Locate the cell with the specified text and output its (x, y) center coordinate. 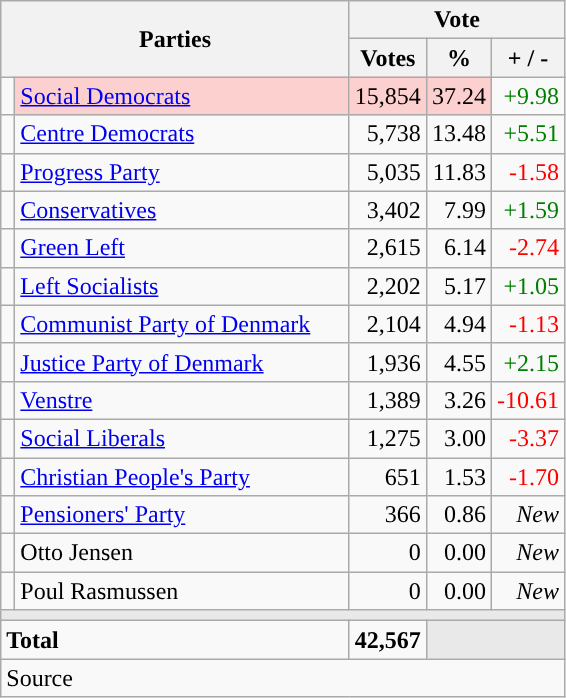
+2.15 (528, 362)
Green Left (182, 248)
+1.05 (528, 286)
Venstre (182, 400)
1.53 (458, 477)
-10.61 (528, 400)
Justice Party of Denmark (182, 362)
Left Socialists (182, 286)
Communist Party of Denmark (182, 324)
4.94 (458, 324)
5,035 (388, 172)
4.55 (458, 362)
Social Democrats (182, 96)
Otto Jensen (182, 553)
-1.13 (528, 324)
42,567 (388, 640)
3,402 (388, 210)
Pensioners' Party (182, 515)
0.86 (458, 515)
1,936 (388, 362)
-2.74 (528, 248)
+ / - (528, 58)
2,202 (388, 286)
Source (283, 678)
37.24 (458, 96)
Parties (176, 39)
+1.59 (528, 210)
Centre Democrats (182, 134)
5,738 (388, 134)
+9.98 (528, 96)
5.17 (458, 286)
1,389 (388, 400)
15,854 (388, 96)
13.48 (458, 134)
11.83 (458, 172)
651 (388, 477)
6.14 (458, 248)
% (458, 58)
1,275 (388, 438)
2,104 (388, 324)
Poul Rasmussen (182, 591)
Progress Party (182, 172)
Total (176, 640)
-3.37 (528, 438)
Vote (456, 20)
7.99 (458, 210)
3.26 (458, 400)
Conservatives (182, 210)
Christian People's Party (182, 477)
2,615 (388, 248)
3.00 (458, 438)
-1.70 (528, 477)
Votes (388, 58)
+5.51 (528, 134)
366 (388, 515)
-1.58 (528, 172)
Social Liberals (182, 438)
